Scan for the cell matching the given text and deliver its (X, Y) coordinate at center. 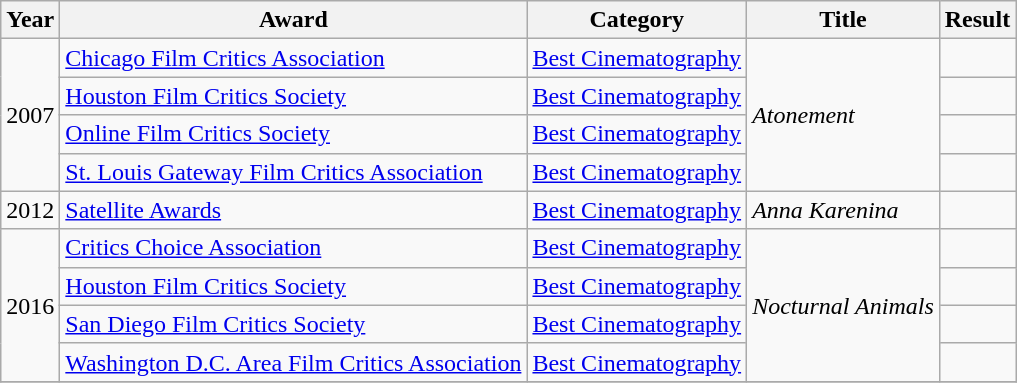
Online Film Critics Society (294, 134)
Critics Choice Association (294, 248)
Washington D.C. Area Film Critics Association (294, 362)
Category (637, 20)
San Diego Film Critics Society (294, 324)
Atonement (844, 115)
Award (294, 20)
Satellite Awards (294, 210)
2007 (30, 115)
2012 (30, 210)
St. Louis Gateway Film Critics Association (294, 172)
2016 (30, 305)
Chicago Film Critics Association (294, 58)
Year (30, 20)
Title (844, 20)
Result (977, 20)
Nocturnal Animals (844, 305)
Anna Karenina (844, 210)
